Determine the (X, Y) coordinate at the center of the cell enclosing the given text.  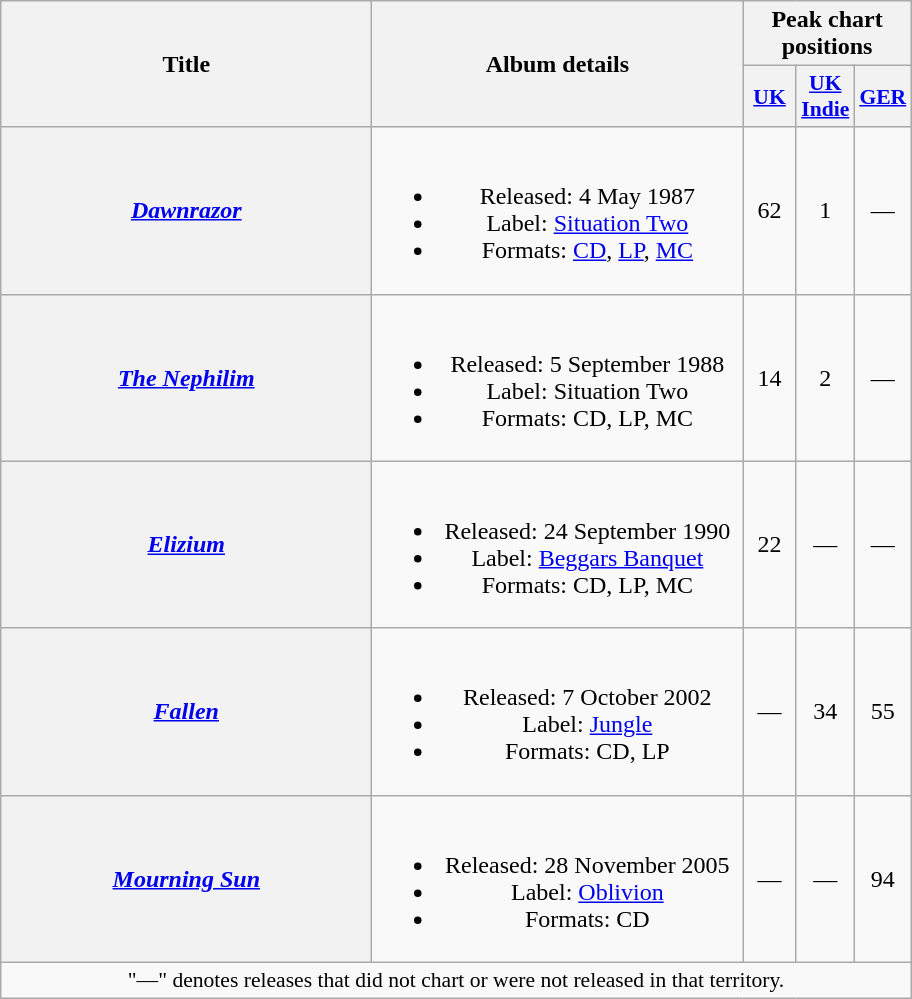
Released: 24 September 1990Label: Beggars BanquetFormats: CD, LP, MC (558, 544)
Elizium (186, 544)
2 (825, 378)
Fallen (186, 712)
Peak chart positions (827, 34)
The Nephilim (186, 378)
"—" denotes releases that did not chart or were not released in that territory. (456, 980)
Released: 7 October 2002Label: JungleFormats: CD, LP (558, 712)
55 (882, 712)
Released: 4 May 1987Label: Situation TwoFormats: CD, LP, MC (558, 210)
22 (770, 544)
14 (770, 378)
UK Indie (825, 96)
Mourning Sun (186, 878)
34 (825, 712)
UK (770, 96)
Dawnrazor (186, 210)
1 (825, 210)
GER (882, 96)
94 (882, 878)
Released: 5 September 1988Label: Situation TwoFormats: CD, LP, MC (558, 378)
62 (770, 210)
Released: 28 November 2005Label: OblivionFormats: CD (558, 878)
Album details (558, 64)
Title (186, 64)
